Find where the given text appears and provide that cell's center as [X, Y] coordinate. 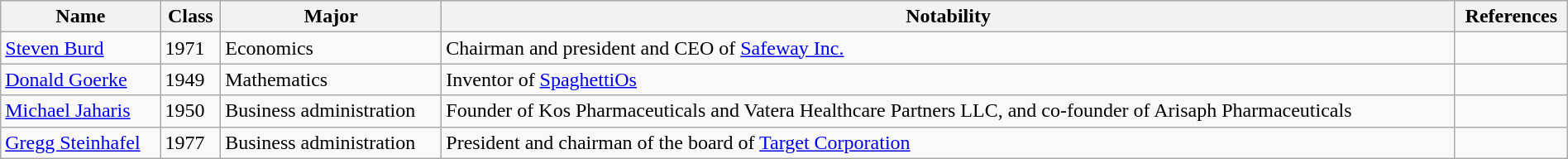
Mathematics [331, 79]
Economics [331, 48]
1971 [190, 48]
References [1511, 17]
Michael Jaharis [81, 111]
Donald Goerke [81, 79]
Steven Burd [81, 48]
Major [331, 17]
1949 [190, 79]
President and chairman of the board of Target Corporation [949, 142]
Notability [949, 17]
1950 [190, 111]
Class [190, 17]
Founder of Kos Pharmaceuticals and Vatera Healthcare Partners LLC, and co-founder of Arisaph Pharmaceuticals [949, 111]
Inventor of SpaghettiOs [949, 79]
Chairman and president and CEO of Safeway Inc. [949, 48]
1977 [190, 142]
Name [81, 17]
Gregg Steinhafel [81, 142]
